For the text-containing cell, return its midpoint in (X, Y) coordinate format. 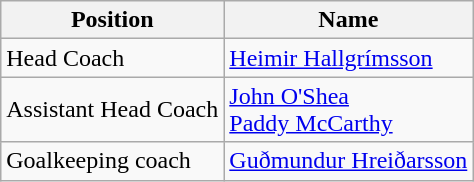
Goalkeeping coach (112, 161)
Position (112, 20)
Head Coach (112, 58)
Heimir Hallgrímsson (348, 58)
Guðmundur Hreiðarsson (348, 161)
Assistant Head Coach (112, 110)
Name (348, 20)
John O'Shea Paddy McCarthy (348, 110)
